Capture the cell that displays the provided text and extract its (x, y) central coordinate. 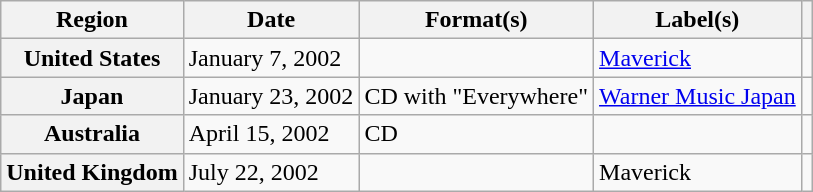
CD with "Everywhere" (476, 96)
United States (92, 58)
CD (476, 134)
Warner Music Japan (698, 96)
July 22, 2002 (271, 172)
April 15, 2002 (271, 134)
Region (92, 20)
Format(s) (476, 20)
Date (271, 20)
Australia (92, 134)
Label(s) (698, 20)
January 23, 2002 (271, 96)
United Kingdom (92, 172)
Japan (92, 96)
January 7, 2002 (271, 58)
